Provide the (X, Y) coordinate of the cell's center where the given text is located.  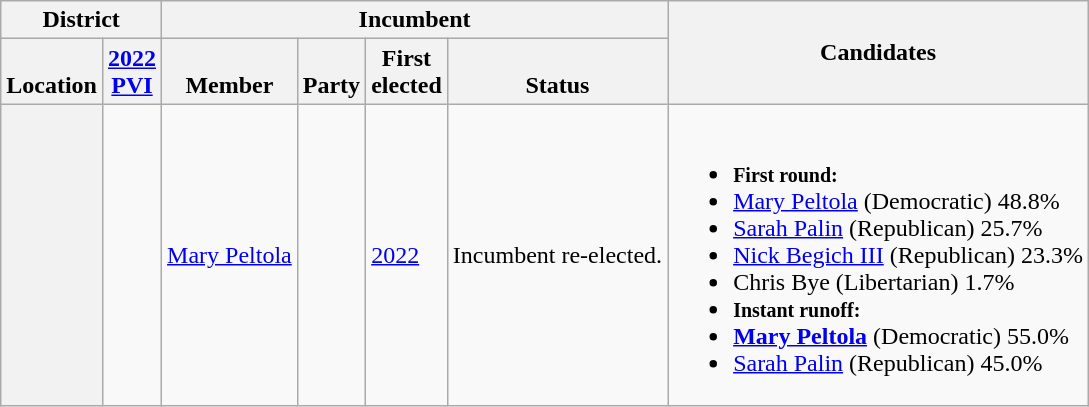
2022 (407, 255)
Incumbent (415, 20)
Incumbent re-elected. (557, 255)
Status (557, 72)
Member (230, 72)
District (82, 20)
Mary Peltola (230, 255)
2022PVI (132, 72)
Candidates (878, 52)
Party (331, 72)
Firstelected (407, 72)
Location (52, 72)
